Extract the [X, Y] coordinate from the center of the cell holding the provided text.  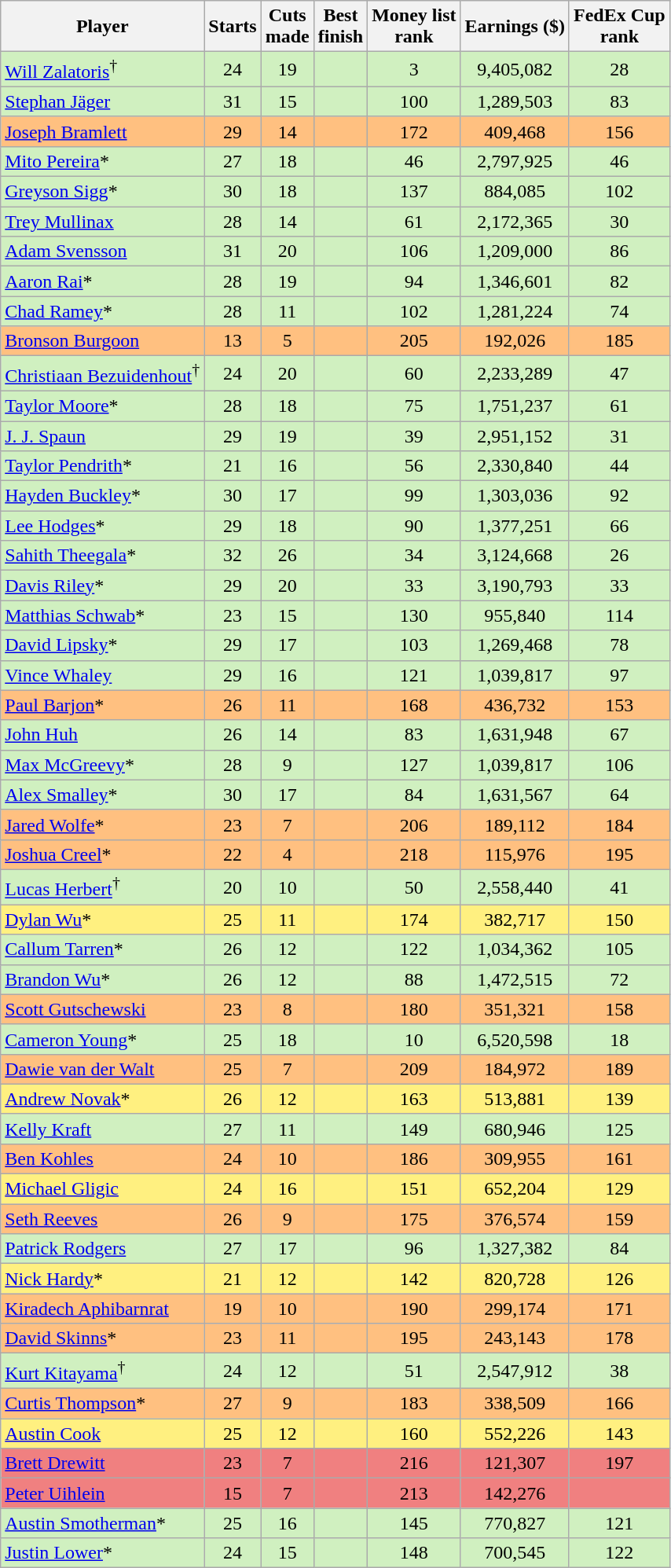
189,112 [515, 824]
Sahith Theegala* [102, 556]
184 [619, 824]
Greyson Sigg* [102, 192]
1,289,503 [515, 101]
100 [414, 101]
David Lipsky* [102, 645]
183 [414, 1404]
127 [414, 765]
8 [288, 1009]
338,509 [515, 1404]
Earnings ($) [515, 27]
1,209,000 [515, 252]
Cameron Young* [102, 1039]
22 [233, 854]
185 [619, 341]
189 [619, 1069]
2,951,152 [515, 436]
175 [414, 1219]
700,545 [515, 1553]
159 [619, 1219]
5 [288, 341]
88 [414, 979]
Will Zalatoris† [102, 69]
66 [619, 526]
32 [233, 556]
409,468 [515, 131]
1,269,468 [515, 645]
4 [288, 854]
60 [414, 374]
64 [619, 795]
Joshua Creel* [102, 854]
2,233,289 [515, 374]
99 [414, 496]
2,797,925 [515, 161]
216 [414, 1463]
126 [619, 1279]
John Huh [102, 735]
184,972 [515, 1069]
Cutsmade [288, 27]
105 [619, 949]
163 [414, 1099]
Hayden Buckley* [102, 496]
Ben Kohles [102, 1159]
652,204 [515, 1189]
Andrew Novak* [102, 1099]
Kurt Kitayama† [102, 1371]
142,276 [515, 1493]
1,751,237 [515, 406]
1,631,948 [515, 735]
56 [414, 466]
884,085 [515, 192]
Kiradech Aphibarnrat [102, 1309]
Vince Whaley [102, 675]
150 [619, 920]
Austin Smotherman* [102, 1523]
145 [414, 1523]
94 [414, 281]
174 [414, 920]
299,174 [515, 1309]
243,143 [515, 1338]
FedEx Cuprank [619, 27]
770,827 [515, 1523]
Mito Pereira* [102, 161]
3,124,668 [515, 556]
72 [619, 979]
Stephan Jäger [102, 101]
121,307 [515, 1463]
Trey Mullinax [102, 222]
376,574 [515, 1219]
86 [619, 252]
78 [619, 645]
114 [619, 615]
Starts [233, 27]
6,520,598 [515, 1039]
67 [619, 735]
97 [619, 675]
158 [619, 1009]
44 [619, 466]
143 [619, 1434]
513,881 [515, 1099]
218 [414, 854]
Christiaan Bezuidenhout† [102, 374]
2,330,840 [515, 466]
186 [414, 1159]
Dawie van der Walt [102, 1069]
153 [619, 705]
1,472,515 [515, 979]
Curtis Thompson* [102, 1404]
137 [414, 192]
955,840 [515, 615]
Aaron Rai* [102, 281]
J. J. Spaun [102, 436]
161 [619, 1159]
Adam Svensson [102, 252]
130 [414, 615]
309,955 [515, 1159]
3 [414, 69]
160 [414, 1434]
142 [414, 1279]
74 [619, 311]
103 [414, 645]
90 [414, 526]
680,946 [515, 1129]
92 [619, 496]
Austin Cook [102, 1434]
205 [414, 341]
125 [619, 1129]
Chad Ramey* [102, 311]
Bestfinish [340, 27]
436,732 [515, 705]
168 [414, 705]
Joseph Bramlett [102, 131]
Lee Hodges* [102, 526]
552,226 [515, 1434]
38 [619, 1371]
Taylor Pendrith* [102, 466]
David Skinns* [102, 1338]
Kelly Kraft [102, 1129]
151 [414, 1189]
213 [414, 1493]
Jared Wolfe* [102, 824]
Brett Drewitt [102, 1463]
197 [619, 1463]
129 [619, 1189]
Taylor Moore* [102, 406]
9,405,082 [515, 69]
209 [414, 1069]
148 [414, 1553]
1,034,362 [515, 949]
Paul Barjon* [102, 705]
1,281,224 [515, 311]
Dylan Wu* [102, 920]
41 [619, 887]
Callum Tarren* [102, 949]
149 [414, 1129]
Matthias Schwab* [102, 615]
820,728 [515, 1279]
180 [414, 1009]
51 [414, 1371]
Davis Riley* [102, 586]
1,377,251 [515, 526]
1,327,382 [515, 1249]
166 [619, 1404]
1,631,567 [515, 795]
Alex Smalley* [102, 795]
Max McGreevy* [102, 765]
Patrick Rodgers [102, 1249]
47 [619, 374]
2,558,440 [515, 887]
190 [414, 1309]
Scott Gutschewski [102, 1009]
Seth Reeves [102, 1219]
156 [619, 131]
206 [414, 824]
382,717 [515, 920]
Nick Hardy* [102, 1279]
50 [414, 887]
3,190,793 [515, 586]
34 [414, 556]
2,172,365 [515, 222]
Player [102, 27]
39 [414, 436]
139 [619, 1099]
96 [414, 1249]
Michael Gligic [102, 1189]
Money listrank [414, 27]
2,547,912 [515, 1371]
Justin Lower* [102, 1553]
178 [619, 1338]
Brandon Wu* [102, 979]
192,026 [515, 341]
171 [619, 1309]
172 [414, 131]
82 [619, 281]
Peter Uihlein [102, 1493]
Lucas Herbert† [102, 887]
351,321 [515, 1009]
Bronson Burgoon [102, 341]
75 [414, 406]
115,976 [515, 854]
13 [233, 341]
1,346,601 [515, 281]
1,303,036 [515, 496]
